Pinpoint the cell where the given text exists, returning its [X, Y] midpoint coordinate. 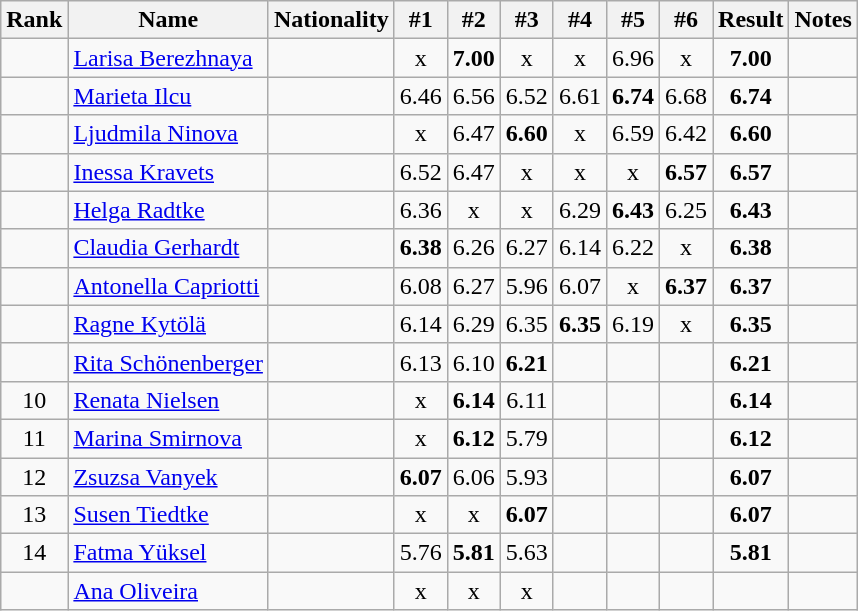
Fatma Yüksel [168, 553]
#3 [526, 20]
6.61 [580, 96]
6.42 [686, 134]
Ljudmila Ninova [168, 134]
Result [751, 20]
6.96 [632, 58]
6.11 [526, 400]
#5 [632, 20]
6.26 [474, 248]
Zsuzsa Vanyek [168, 477]
6.68 [686, 96]
6.46 [420, 96]
Rank [34, 20]
6.06 [474, 477]
Name [168, 20]
6.36 [420, 210]
Renata Nielsen [168, 400]
5.96 [526, 286]
14 [34, 553]
6.10 [474, 362]
Marieta Ilcu [168, 96]
11 [34, 438]
6.59 [632, 134]
5.63 [526, 553]
6.19 [632, 324]
Marina Smirnova [168, 438]
#4 [580, 20]
6.56 [474, 96]
Ragne Kytölä [168, 324]
Claudia Gerhardt [168, 248]
#6 [686, 20]
#2 [474, 20]
13 [34, 515]
10 [34, 400]
Helga Radtke [168, 210]
6.13 [420, 362]
Rita Schönenberger [168, 362]
Inessa Kravets [168, 172]
6.25 [686, 210]
Notes [823, 20]
Antonella Capriotti [168, 286]
12 [34, 477]
Nationality [331, 20]
Susen Tiedtke [168, 515]
5.76 [420, 553]
Ana Oliveira [168, 591]
6.08 [420, 286]
5.93 [526, 477]
6.22 [632, 248]
#1 [420, 20]
5.79 [526, 438]
Larisa Berezhnaya [168, 58]
